Identify which cell holds the provided text, then report its (x, y) central coordinate. 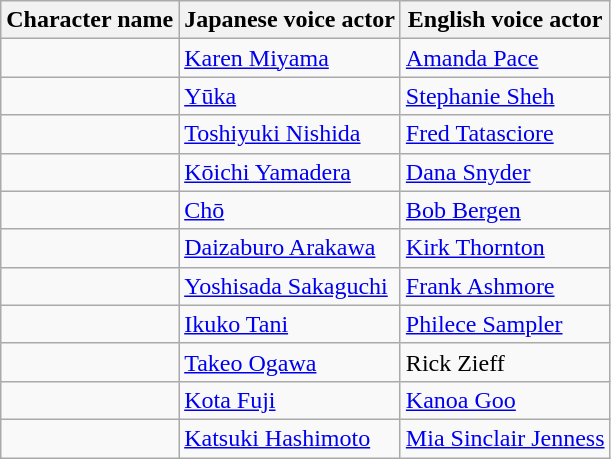
Toshiyuki Nishida (290, 134)
Character name (90, 20)
Japanese voice actor (290, 20)
Ikuko Tani (290, 324)
Chō (290, 210)
Kanoa Goo (505, 400)
Kirk Thornton (505, 248)
Katsuki Hashimoto (290, 438)
Stephanie Sheh (505, 96)
Amanda Pace (505, 58)
Fred Tatasciore (505, 134)
Daizaburo Arakawa (290, 248)
Karen Miyama (290, 58)
Kota Fuji (290, 400)
English voice actor (505, 20)
Yoshisada Sakaguchi (290, 286)
Rick Zieff (505, 362)
Takeo Ogawa (290, 362)
Frank Ashmore (505, 286)
Mia Sinclair Jenness (505, 438)
Yūka (290, 96)
Bob Bergen (505, 210)
Kōichi Yamadera (290, 172)
Philece Sampler (505, 324)
Dana Snyder (505, 172)
